Output the [X, Y] coordinate of the center of the cell containing the given text.  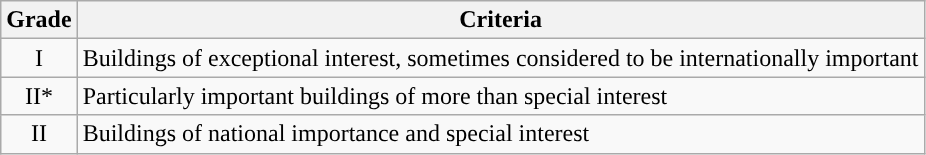
II* [39, 96]
I [39, 58]
Buildings of national importance and special interest [500, 134]
Criteria [500, 20]
II [39, 134]
Particularly important buildings of more than special interest [500, 96]
Grade [39, 20]
Buildings of exceptional interest, sometimes considered to be internationally important [500, 58]
